Identify which cell holds the provided text, then report its (X, Y) central coordinate. 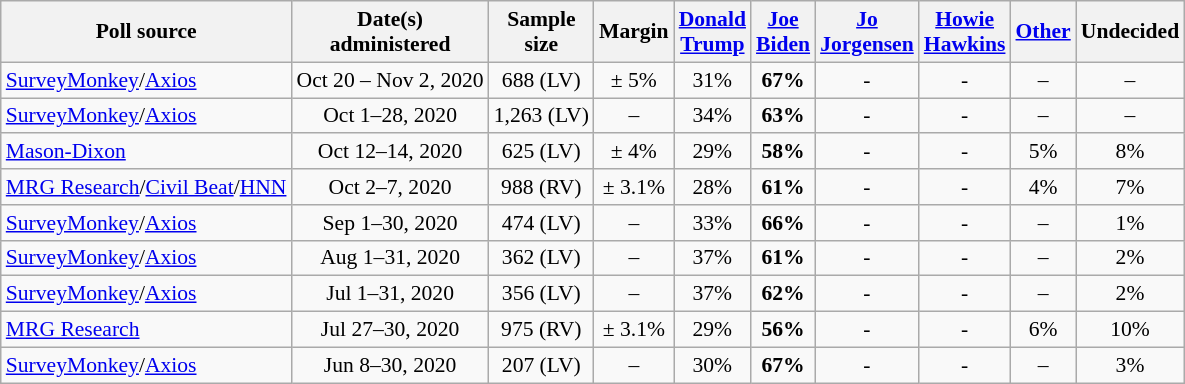
4% (1042, 187)
34% (712, 116)
MRG Research (146, 330)
62% (783, 294)
Date(s)administered (390, 32)
Jun 8–30, 2020 (390, 365)
1,263 (LV) (542, 116)
207 (LV) (542, 365)
58% (783, 152)
Poll source (146, 32)
Aug 1–31, 2020 (390, 258)
31% (712, 80)
Oct 1–28, 2020 (390, 116)
Undecided (1130, 32)
30% (712, 365)
Other (1042, 32)
28% (712, 187)
± 4% (634, 152)
8% (1130, 152)
6% (1042, 330)
Oct 2–7, 2020 (390, 187)
625 (LV) (542, 152)
DonaldTrump (712, 32)
56% (783, 330)
33% (712, 223)
1% (1130, 223)
HowieHawkins (965, 32)
Oct 12–14, 2020 (390, 152)
688 (LV) (542, 80)
Samplesize (542, 32)
474 (LV) (542, 223)
MRG Research/Civil Beat/HNN (146, 187)
7% (1130, 187)
± 5% (634, 80)
JoeBiden (783, 32)
Jul 1–31, 2020 (390, 294)
JoJorgensen (867, 32)
975 (RV) (542, 330)
3% (1130, 365)
Mason-Dixon (146, 152)
988 (RV) (542, 187)
362 (LV) (542, 258)
63% (783, 116)
5% (1042, 152)
Margin (634, 32)
356 (LV) (542, 294)
66% (783, 223)
Jul 27–30, 2020 (390, 330)
Sep 1–30, 2020 (390, 223)
10% (1130, 330)
Oct 20 – Nov 2, 2020 (390, 80)
